Identify which cell holds the provided text, then report its (x, y) central coordinate. 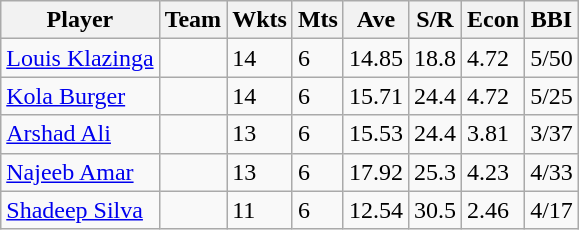
Player (80, 20)
4/33 (552, 172)
17.92 (376, 172)
Najeeb Amar (80, 172)
Shadeep Silva (80, 210)
S/R (434, 20)
Econ (494, 20)
25.3 (434, 172)
3.81 (494, 134)
15.53 (376, 134)
BBI (552, 20)
Ave (376, 20)
4.23 (494, 172)
5/50 (552, 58)
14.85 (376, 58)
Louis Klazinga (80, 58)
15.71 (376, 96)
2.46 (494, 210)
3/37 (552, 134)
Team (193, 20)
18.8 (434, 58)
Mts (318, 20)
30.5 (434, 210)
Arshad Ali (80, 134)
Wkts (260, 20)
4/17 (552, 210)
Kola Burger (80, 96)
5/25 (552, 96)
12.54 (376, 210)
11 (260, 210)
